Search for the cell housing the specified text and yield its (x, y) center coordinate. 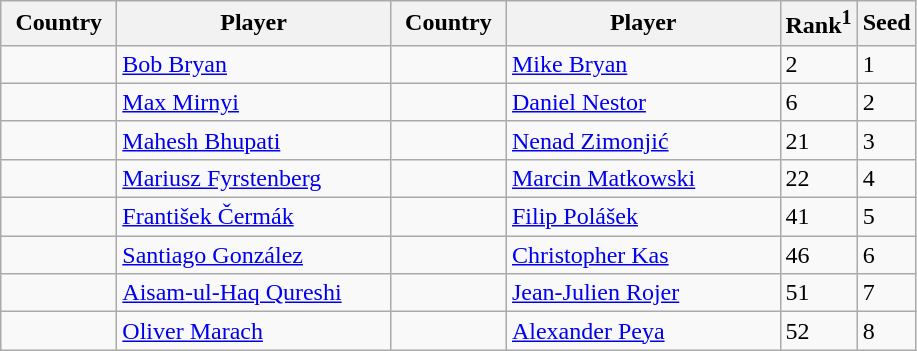
21 (818, 140)
Mahesh Bhupati (254, 140)
Nenad Zimonjić (643, 140)
22 (818, 178)
Santiago González (254, 255)
Max Mirnyi (254, 102)
Mariusz Fyrstenberg (254, 178)
Christopher Kas (643, 255)
52 (818, 331)
3 (886, 140)
8 (886, 331)
4 (886, 178)
Seed (886, 24)
51 (818, 293)
7 (886, 293)
Jean-Julien Rojer (643, 293)
Marcin Matkowski (643, 178)
Bob Bryan (254, 64)
Oliver Marach (254, 331)
46 (818, 255)
Aisam-ul-Haq Qureshi (254, 293)
František Čermák (254, 217)
41 (818, 217)
Mike Bryan (643, 64)
5 (886, 217)
Daniel Nestor (643, 102)
Alexander Peya (643, 331)
Rank1 (818, 24)
Filip Polášek (643, 217)
1 (886, 64)
